Return [X, Y] of the center of cell containing provided text 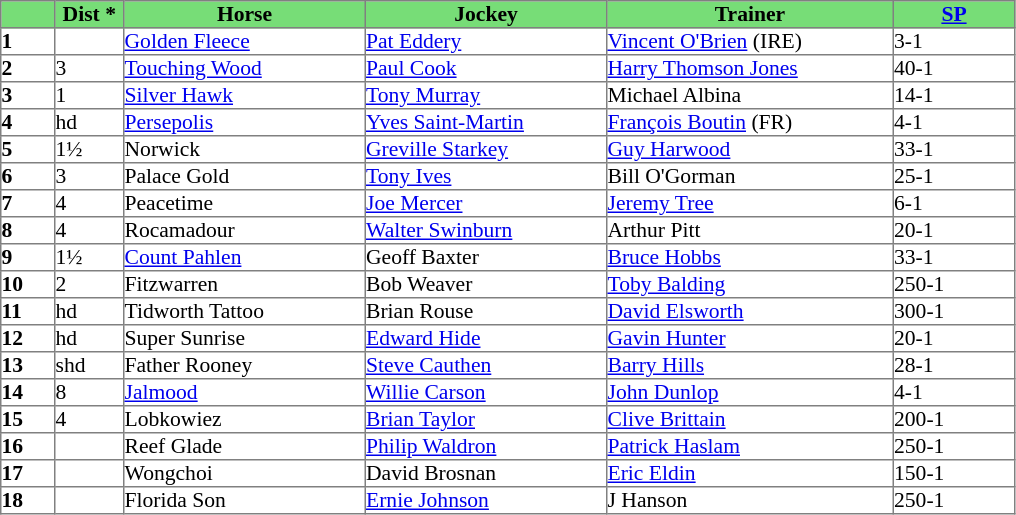
18 [28, 500]
200-1 [954, 420]
Norwick [245, 150]
Reef Glade [245, 446]
Peacetime [245, 204]
300-1 [954, 312]
14-1 [954, 96]
Tidworth Tattoo [245, 312]
7 [28, 204]
Harry Thomson Jones [750, 68]
Fitzwarren [245, 284]
6 [28, 176]
David Brosnan [486, 474]
Arthur Pitt [750, 230]
12 [28, 338]
Super Sunrise [245, 338]
11 [28, 312]
Golden Fleece [245, 42]
6-1 [954, 204]
Yves Saint-Martin [486, 122]
Wongchoi [245, 474]
Willie Carson [486, 392]
Ernie Johnson [486, 500]
Father Rooney [245, 366]
Jeremy Tree [750, 204]
Palace Gold [245, 176]
Tony Ives [486, 176]
Edward Hide [486, 338]
shd [90, 366]
Bill O'Gorman [750, 176]
François Boutin (FR) [750, 122]
Persepolis [245, 122]
Brian Rouse [486, 312]
Toby Balding [750, 284]
28-1 [954, 366]
Horse [245, 14]
Clive Brittain [750, 420]
Geoff Baxter [486, 258]
13 [28, 366]
Gavin Hunter [750, 338]
25-1 [954, 176]
Barry Hills [750, 366]
Joe Mercer [486, 204]
14 [28, 392]
Michael Albina [750, 96]
150-1 [954, 474]
Bob Weaver [486, 284]
Dist * [90, 14]
3-1 [954, 42]
16 [28, 446]
Paul Cook [486, 68]
Jockey [486, 14]
Trainer [750, 14]
David Elsworth [750, 312]
Florida Son [245, 500]
Tony Murray [486, 96]
Silver Hawk [245, 96]
Philip Waldron [486, 446]
Rocamadour [245, 230]
Lobkowiez [245, 420]
40-1 [954, 68]
15 [28, 420]
9 [28, 258]
John Dunlop [750, 392]
10 [28, 284]
Pat Eddery [486, 42]
Vincent O'Brien (IRE) [750, 42]
Patrick Haslam [750, 446]
J Hanson [750, 500]
Steve Cauthen [486, 366]
Greville Starkey [486, 150]
Count Pahlen [245, 258]
Eric Eldin [750, 474]
Jalmood [245, 392]
Brian Taylor [486, 420]
Guy Harwood [750, 150]
Walter Swinburn [486, 230]
5 [28, 150]
Bruce Hobbs [750, 258]
SP [954, 14]
Touching Wood [245, 68]
17 [28, 474]
